Pinpoint the cell where the given text exists, returning its (X, Y) midpoint coordinate. 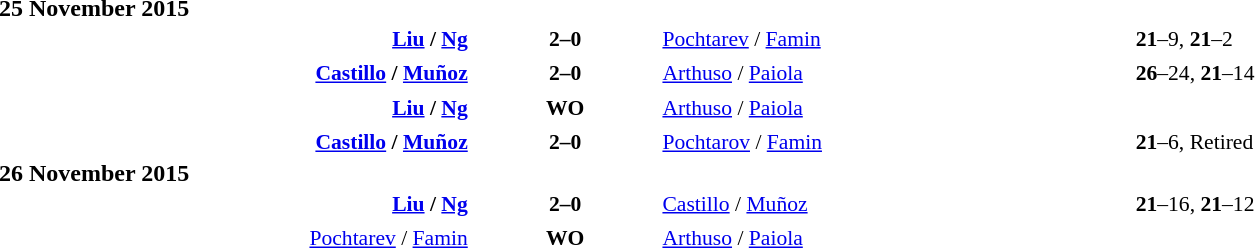
WO (566, 108)
Castillo / Muñoz (897, 204)
Pochtarev / Famin (897, 38)
Pochtarov / Famin (897, 142)
